Find where the given text appears and provide that cell's center as (X, Y) coordinate. 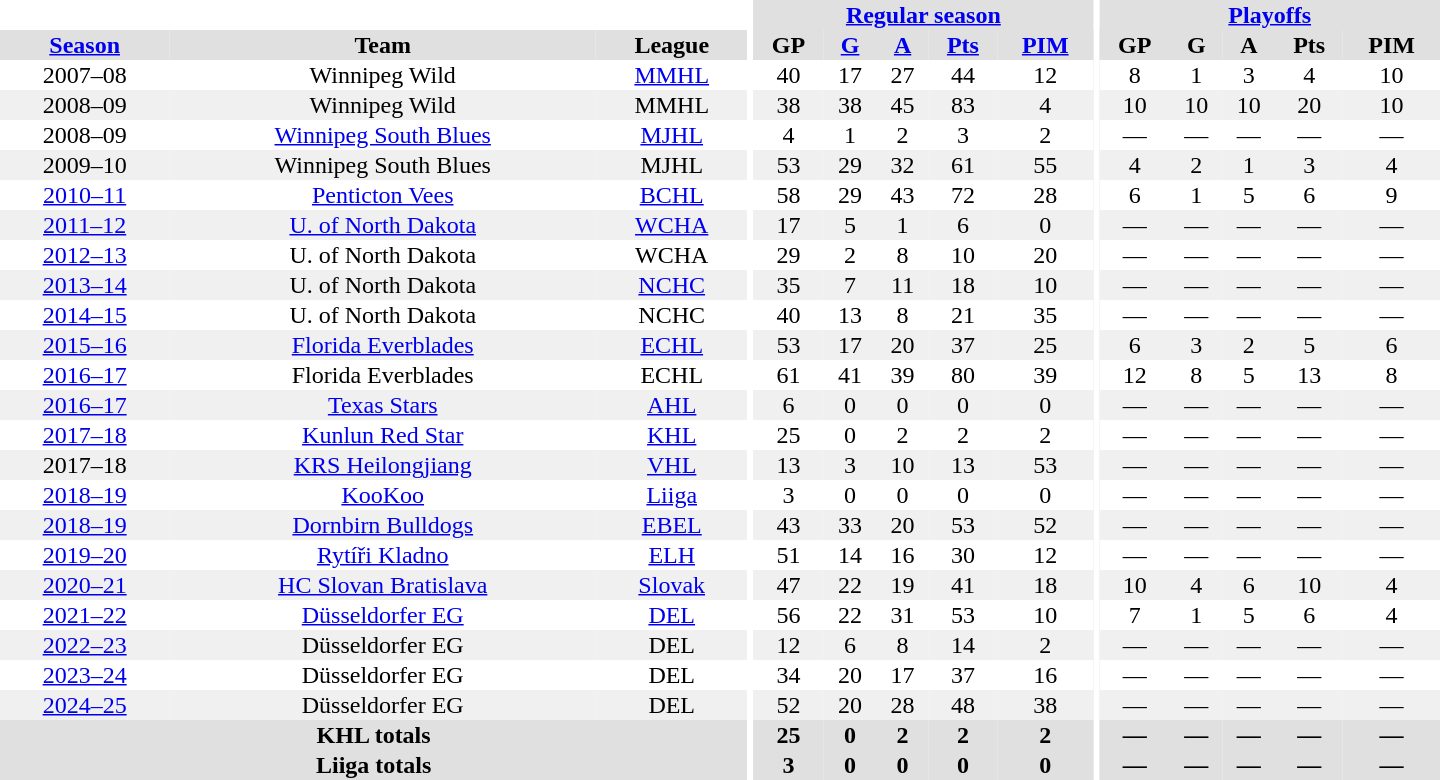
45 (902, 105)
Slovak (672, 585)
KRS Heilongjiang (382, 465)
21 (963, 315)
44 (963, 75)
27 (902, 75)
32 (902, 165)
2022–23 (84, 645)
2024–25 (84, 705)
47 (788, 585)
56 (788, 615)
Rytíři Kladno (382, 555)
2014–15 (84, 315)
9 (1392, 195)
EBEL (672, 525)
Kunlun Red Star (382, 435)
ELH (672, 555)
KHL (672, 435)
Regular season (923, 15)
2020–21 (84, 585)
11 (902, 285)
Playoffs (1270, 15)
2015–16 (84, 345)
2023–24 (84, 675)
72 (963, 195)
58 (788, 195)
Texas Stars (382, 405)
VHL (672, 465)
2019–20 (84, 555)
BCHL (672, 195)
League (672, 45)
Season (84, 45)
KHL totals (374, 735)
55 (1046, 165)
AHL (672, 405)
Liiga totals (374, 765)
19 (902, 585)
Liiga (672, 495)
2021–22 (84, 615)
51 (788, 555)
2009–10 (84, 165)
KooKoo (382, 495)
2010–11 (84, 195)
31 (902, 615)
83 (963, 105)
33 (850, 525)
HC Slovan Bratislava (382, 585)
34 (788, 675)
80 (963, 375)
2013–14 (84, 285)
Penticton Vees (382, 195)
48 (963, 705)
2012–13 (84, 255)
Dornbirn Bulldogs (382, 525)
2007–08 (84, 75)
Team (382, 45)
30 (963, 555)
2011–12 (84, 225)
